Return the (x, y) coordinate for the center point of the cell that contains the specified text.  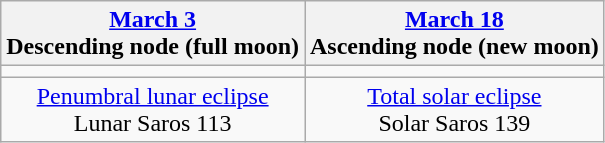
Total solar eclipseSolar Saros 139 (454, 110)
March 18Ascending node (new moon) (454, 34)
March 3Descending node (full moon) (153, 34)
Penumbral lunar eclipseLunar Saros 113 (153, 110)
